Extract the (x, y) coordinate from the center of the cell holding the provided text.  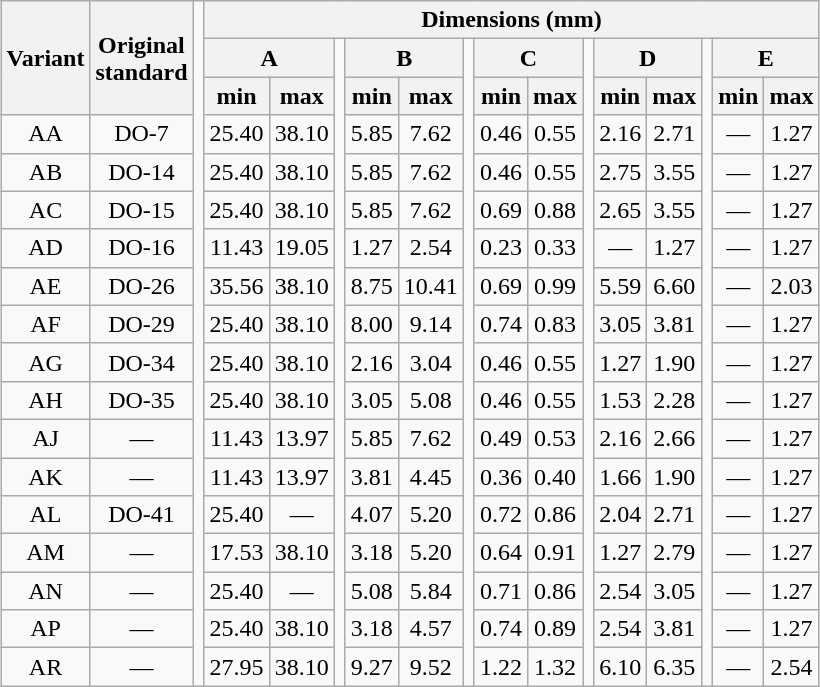
17.53 (236, 553)
5.84 (430, 591)
0.23 (500, 248)
2.75 (620, 172)
Dimensions (mm) (512, 20)
A (269, 58)
DO-35 (142, 400)
0.71 (500, 591)
0.53 (556, 438)
C (528, 58)
19.05 (302, 248)
AM (46, 553)
AL (46, 515)
6.35 (674, 667)
2.04 (620, 515)
2.65 (620, 210)
DO-7 (142, 134)
0.72 (500, 515)
0.64 (500, 553)
AB (46, 172)
DO-26 (142, 286)
2.79 (674, 553)
4.45 (430, 477)
AJ (46, 438)
AG (46, 362)
0.36 (500, 477)
1.53 (620, 400)
AE (46, 286)
2.03 (792, 286)
4.07 (372, 515)
Originalstandard (142, 58)
AK (46, 477)
AP (46, 629)
6.10 (620, 667)
0.88 (556, 210)
DO-15 (142, 210)
0.49 (500, 438)
AN (46, 591)
3.04 (430, 362)
35.56 (236, 286)
0.89 (556, 629)
0.91 (556, 553)
DO-29 (142, 324)
AA (46, 134)
27.95 (236, 667)
0.40 (556, 477)
0.83 (556, 324)
DO-14 (142, 172)
0.33 (556, 248)
9.52 (430, 667)
9.14 (430, 324)
6.60 (674, 286)
DO-34 (142, 362)
2.66 (674, 438)
AC (46, 210)
AR (46, 667)
B (404, 58)
9.27 (372, 667)
DO-16 (142, 248)
E (766, 58)
4.57 (430, 629)
10.41 (430, 286)
0.99 (556, 286)
D (648, 58)
AD (46, 248)
AF (46, 324)
Variant (46, 58)
AH (46, 400)
1.66 (620, 477)
DO-41 (142, 515)
1.32 (556, 667)
8.00 (372, 324)
2.28 (674, 400)
8.75 (372, 286)
5.59 (620, 286)
1.22 (500, 667)
